Detect which cell encompasses the target text, then output its [X, Y] center coordinate. 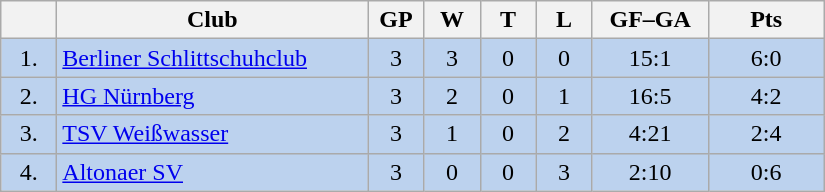
L [564, 20]
GF–GA [650, 20]
Berliner Schlittschuhclub [212, 58]
16:5 [650, 96]
HG Nürnberg [212, 96]
2:10 [650, 172]
6:0 [766, 58]
4:2 [766, 96]
4. [29, 172]
2:4 [766, 134]
Pts [766, 20]
Club [212, 20]
15:1 [650, 58]
2. [29, 96]
0:6 [766, 172]
T [508, 20]
W [452, 20]
3. [29, 134]
1. [29, 58]
GP [396, 20]
Altonaer SV [212, 172]
TSV Weißwasser [212, 134]
4:21 [650, 134]
